Find where the given text appears and provide that cell's center as (X, Y) coordinate. 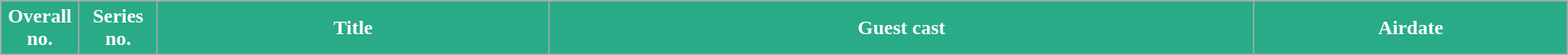
Airdate (1411, 28)
Series no. (117, 28)
Title (353, 28)
Overall no. (40, 28)
Guest cast (901, 28)
